Provide the (X, Y) coordinate of the cell's center where the given text is located.  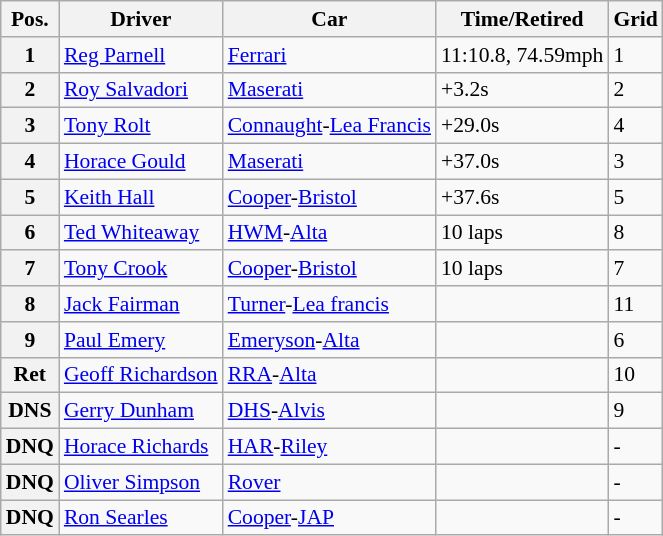
+29.0s (522, 126)
Emeryson-Alta (330, 340)
Tony Crook (141, 269)
HAR-Riley (330, 447)
DHS-Alvis (330, 411)
Tony Rolt (141, 126)
Ron Searles (141, 518)
Keith Hall (141, 197)
Turner-Lea francis (330, 304)
Roy Salvadori (141, 90)
HWM-Alta (330, 233)
Jack Fairman (141, 304)
DNS (30, 411)
Connaught-Lea Francis (330, 126)
Paul Emery (141, 340)
+37.0s (522, 162)
RRA-Alta (330, 375)
Reg Parnell (141, 55)
Ret (30, 375)
11 (636, 304)
10 (636, 375)
Rover (330, 482)
Oliver Simpson (141, 482)
Ferrari (330, 55)
+37.6s (522, 197)
Car (330, 19)
Grid (636, 19)
+3.2s (522, 90)
Horace Richards (141, 447)
11:10.8, 74.59mph (522, 55)
Time/Retired (522, 19)
Horace Gould (141, 162)
Gerry Dunham (141, 411)
Driver (141, 19)
Geoff Richardson (141, 375)
Cooper-JAP (330, 518)
Pos. (30, 19)
Ted Whiteaway (141, 233)
